Identify which cell holds the provided text, then report its [X, Y] central coordinate. 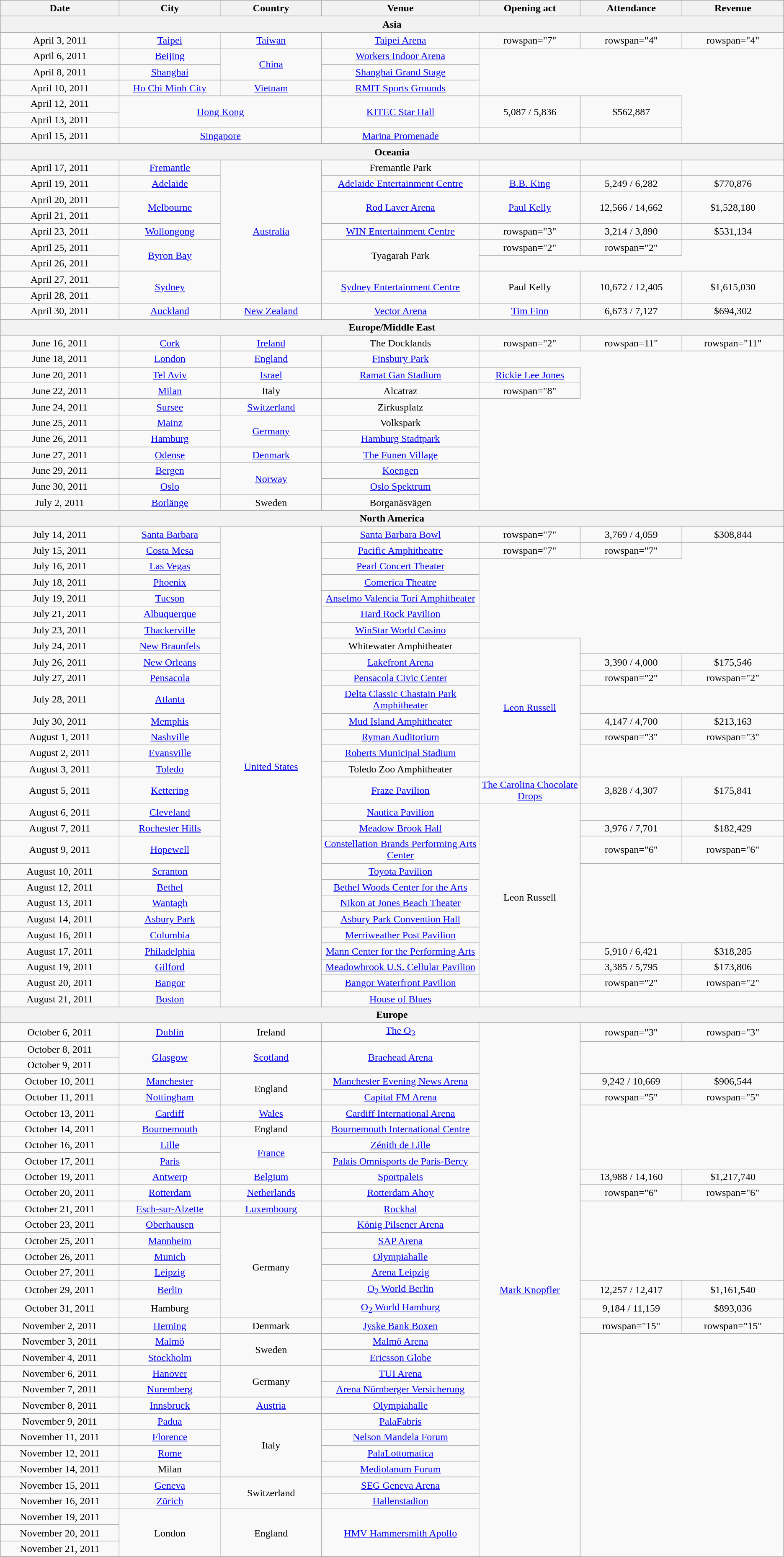
Date [60, 8]
Philadelphia [170, 951]
April 20, 2011 [60, 200]
HMV Hammersmith Apollo [400, 1533]
$175,546 [733, 662]
June 24, 2011 [60, 407]
Finsbury Park [400, 359]
October 29, 2011 [60, 1290]
The Docklands [400, 343]
10,672 / 12,405 [632, 287]
Esch-sur-Alzette [170, 1209]
April 28, 2011 [60, 295]
Arena Leipzig [400, 1273]
Las Vegas [170, 566]
Asbury Park Convention Hall [400, 919]
The Funen Village [400, 454]
Geneva [170, 1485]
August 19, 2011 [60, 967]
April 10, 2011 [60, 88]
Nashville [170, 737]
August 1, 2011 [60, 737]
August 14, 2011 [60, 919]
October 6, 2011 [60, 1032]
Albuquerque [170, 614]
Lille [170, 1145]
April 13, 2011 [60, 120]
August 12, 2011 [60, 887]
Mud Island Amphitheater [400, 721]
July 27, 2011 [60, 678]
Toyota Pavilion [400, 871]
Hallenstadion [400, 1501]
Pacific Amphitheatre [400, 550]
$308,844 [733, 534]
August 10, 2011 [60, 871]
Bethel [170, 887]
Norway [271, 479]
Belgium [271, 1177]
Rockhal [400, 1209]
Bangor [170, 983]
October 14, 2011 [60, 1129]
Lakefront Arena [400, 662]
June 27, 2011 [60, 454]
October 9, 2011 [60, 1065]
Sportpaleis [400, 1177]
November 11, 2011 [60, 1437]
Ramat Gan Stadium [400, 375]
SEG Geneva Arena [400, 1485]
Marina Promenade [400, 136]
Glasgow [170, 1057]
Hard Rock Pavilion [400, 614]
$318,285 [733, 951]
New Orleans [170, 662]
Boston [170, 999]
July 28, 2011 [60, 700]
June 30, 2011 [60, 487]
Wales [271, 1113]
November 4, 2011 [60, 1358]
Koengen [400, 471]
Memphis [170, 721]
Ericsson Globe [400, 1358]
November 8, 2011 [60, 1405]
October 31, 2011 [60, 1308]
April 26, 2011 [60, 263]
June 16, 2011 [60, 343]
Malmö Arena [400, 1342]
Mediolanum Forum [400, 1469]
June 29, 2011 [60, 471]
Rotterdam Ahoy [400, 1193]
Australia [271, 231]
Europe [392, 1015]
Venue [400, 8]
Roberts Municipal Stadium [400, 753]
3,769 / 4,059 [632, 534]
Evansville [170, 753]
April 30, 2011 [60, 311]
Meadow Brook Hall [400, 828]
Fremantle [170, 168]
July 30, 2011 [60, 721]
Comerica Theatre [400, 582]
Rotterdam [170, 1193]
April 15, 2011 [60, 136]
Asia [392, 24]
$1,217,740 [733, 1177]
August 20, 2011 [60, 983]
Tel Aviv [170, 375]
Austria [271, 1405]
Cardiff International Arena [400, 1113]
July 19, 2011 [60, 598]
Nuremberg [170, 1389]
July 16, 2011 [60, 566]
Sursee [170, 407]
June 22, 2011 [60, 391]
Santa Barbara [170, 534]
rowspan="11" [733, 343]
Delta Classic Chastain Park Amphitheater [400, 700]
Whitewater Amphitheater [400, 646]
Tyagarah Park [400, 256]
Rome [170, 1453]
Nautica Pavilion [400, 812]
October 16, 2011 [60, 1145]
Adelaide [170, 183]
PalaLottomatica [400, 1453]
Netherlands [271, 1193]
Kettering [170, 791]
13,988 / 14,160 [632, 1177]
November 16, 2011 [60, 1501]
August 13, 2011 [60, 903]
Hong Kong [220, 112]
November 20, 2011 [60, 1533]
November 14, 2011 [60, 1469]
Borlänge [170, 503]
New Braunfels [170, 646]
Malmö [170, 1342]
Mainz [170, 423]
Singapore [220, 136]
April 17, 2011 [60, 168]
Braehead Arena [400, 1057]
Fremantle Park [400, 168]
$1,161,540 [733, 1290]
Byron Bay [170, 256]
Rod Laver Arena [400, 208]
China [271, 64]
Oberhausen [170, 1225]
Innsbruck [170, 1405]
Nottingham [170, 1097]
August 5, 2011 [60, 791]
October 19, 2011 [60, 1177]
October 11, 2011 [60, 1097]
Dublin [170, 1032]
Rochester Hills [170, 828]
Padua [170, 1421]
Merriweather Post Pavilion [400, 935]
$694,302 [733, 311]
3,385 / 5,795 [632, 967]
Tim Finn [530, 311]
Adelaide Entertainment Centre [400, 183]
November 2, 2011 [60, 1326]
October 25, 2011 [60, 1241]
Oslo [170, 487]
April 25, 2011 [60, 248]
Alcatraz [400, 391]
Hanover [170, 1374]
Scranton [170, 871]
Wantagh [170, 903]
Sydney [170, 287]
Hamburg Stadtpark [400, 439]
July 18, 2011 [60, 582]
TUI Arena [400, 1374]
New Zealand [271, 311]
Meadowbrook U.S. Cellular Pavilion [400, 967]
Asbury Park [170, 919]
April 6, 2011 [60, 56]
9,242 / 10,669 [632, 1081]
$1,615,030 [733, 287]
Costa Mesa [170, 550]
RMIT Sports Grounds [400, 88]
5,910 / 6,421 [632, 951]
April 19, 2011 [60, 183]
November 21, 2011 [60, 1549]
Vector Arena [400, 311]
$562,887 [632, 112]
October 23, 2011 [60, 1225]
Borganäsvägen [400, 503]
12,257 / 12,417 [632, 1290]
October 21, 2011 [60, 1209]
House of Blues [400, 999]
Israel [271, 375]
KITEC Star Hall [400, 112]
Paris [170, 1161]
Arena Nürnberger Versicherung [400, 1389]
Bournemouth International Centre [400, 1129]
König Pilsener Arena [400, 1225]
9,184 / 11,159 [632, 1308]
Tucson [170, 598]
April 3, 2011 [60, 40]
Bergen [170, 471]
October 10, 2011 [60, 1081]
October 27, 2011 [60, 1273]
North America [392, 519]
Odense [170, 454]
Wollongong [170, 232]
$906,544 [733, 1081]
June 26, 2011 [60, 439]
August 17, 2011 [60, 951]
Capital FM Arena [400, 1097]
Mark Knopfler [530, 1290]
rowspan="8" [530, 391]
Gilford [170, 967]
Herning [170, 1326]
November 6, 2011 [60, 1374]
Toledo [170, 769]
August 6, 2011 [60, 812]
Santa Barbara Bowl [400, 534]
Nikon at Jones Beach Theater [400, 903]
Zürich [170, 1501]
Manchester Evening News Arena [400, 1081]
Stockholm [170, 1358]
October 8, 2011 [60, 1049]
PalaFabris [400, 1421]
October 20, 2011 [60, 1193]
August 9, 2011 [60, 850]
O2 World Hamburg [400, 1308]
$1,528,180 [733, 208]
Shanghai [170, 72]
4,147 / 4,700 [632, 721]
Columbia [170, 935]
June 20, 2011 [60, 375]
Atlanta [170, 700]
Melbourne [170, 208]
November 9, 2011 [60, 1421]
Pearl Concert Theater [400, 566]
6,673 / 7,127 [632, 311]
SAP Arena [400, 1241]
rowspan=11" [632, 343]
Bethel Woods Center for the Arts [400, 887]
12,566 / 14,662 [632, 208]
Oslo Spektrum [400, 487]
Shanghai Grand Stage [400, 72]
Taipei [170, 40]
Zénith de Lille [400, 1145]
August 7, 2011 [60, 828]
The O2 [400, 1032]
Manchester [170, 1081]
Constellation Brands Performing Arts Center [400, 850]
July 21, 2011 [60, 614]
June 25, 2011 [60, 423]
$531,134 [733, 232]
Auckland [170, 311]
Zirkusplatz [400, 407]
3,390 / 4,000 [632, 662]
3,214 / 3,890 [632, 232]
$175,841 [733, 791]
July 2, 2011 [60, 503]
Anselmo Valencia Tori Amphitheater [400, 598]
Rickie Lee Jones [530, 375]
Berlin [170, 1290]
Cleveland [170, 812]
WIN Entertainment Centre [400, 232]
$173,806 [733, 967]
July 15, 2011 [60, 550]
Fraze Pavilion [400, 791]
Luxembourg [271, 1209]
August 3, 2011 [60, 769]
November 3, 2011 [60, 1342]
June 18, 2011 [60, 359]
Mann Center for the Performing Arts [400, 951]
Cardiff [170, 1113]
November 7, 2011 [60, 1389]
Pensacola [170, 678]
Munich [170, 1257]
$893,036 [733, 1308]
Ho Chi Minh City [170, 88]
Revenue [733, 8]
Mannheim [170, 1241]
5,249 / 6,282 [632, 183]
July 26, 2011 [60, 662]
October 17, 2011 [60, 1161]
Florence [170, 1437]
Beijing [170, 56]
August 16, 2011 [60, 935]
City [170, 8]
October 13, 2011 [60, 1113]
Ryman Auditorium [400, 737]
5,087 / 5,836 [530, 112]
Palais Omnisports de Paris-Bercy [400, 1161]
Europe/Middle East [392, 327]
November 12, 2011 [60, 1453]
B.B. King [530, 183]
April 8, 2011 [60, 72]
July 23, 2011 [60, 630]
Scotland [271, 1057]
April 27, 2011 [60, 279]
Thackerville [170, 630]
France [271, 1153]
$182,429 [733, 828]
United States [271, 767]
Country [271, 8]
August 21, 2011 [60, 999]
Phoenix [170, 582]
Hopewell [170, 850]
O2 World Berlin [400, 1290]
3,828 / 4,307 [632, 791]
Toledo Zoo Amphitheater [400, 769]
July 24, 2011 [60, 646]
Volkspark [400, 423]
Pensacola Civic Center [400, 678]
November 15, 2011 [60, 1485]
Sydney Entertainment Centre [400, 287]
Attendance [632, 8]
April 23, 2011 [60, 232]
August 2, 2011 [60, 753]
3,976 / 7,701 [632, 828]
Vietnam [271, 88]
Bangor Waterfront Pavilion [400, 983]
Nelson Mandela Forum [400, 1437]
October 26, 2011 [60, 1257]
The Carolina Chocolate Drops [530, 791]
Taipei Arena [400, 40]
Taiwan [271, 40]
April 21, 2011 [60, 216]
Bournemouth [170, 1129]
Jyske Bank Boxen [400, 1326]
Oceania [392, 152]
Cork [170, 343]
April 12, 2011 [60, 104]
November 19, 2011 [60, 1517]
Opening act [530, 8]
Workers Indoor Arena [400, 56]
$770,876 [733, 183]
WinStar World Casino [400, 630]
July 14, 2011 [60, 534]
Leipzig [170, 1273]
$213,163 [733, 721]
Antwerp [170, 1177]
